Locate the cell with the specified text and output its (X, Y) center coordinate. 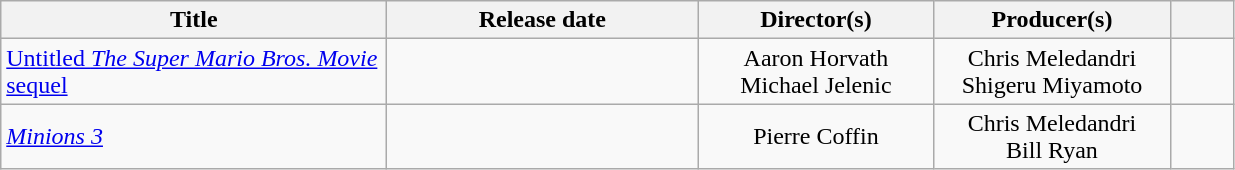
Minions 3 (194, 136)
Pierre Coffin (816, 136)
Producer(s) (1052, 20)
Untitled The Super Mario Bros. Movie sequel (194, 72)
Chris MeledandriBill Ryan (1052, 136)
Director(s) (816, 20)
Aaron HorvathMichael Jelenic (816, 72)
Title (194, 20)
Release date (542, 20)
Chris MeledandriShigeru Miyamoto (1052, 72)
